Scan for the cell matching the given text and deliver its [x, y] coordinate at center. 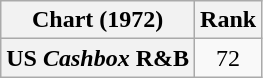
Chart (1972) [98, 20]
US Cashbox R&B [98, 58]
Rank [228, 20]
72 [228, 58]
